Output the (X, Y) coordinate of the center of the cell containing the given text.  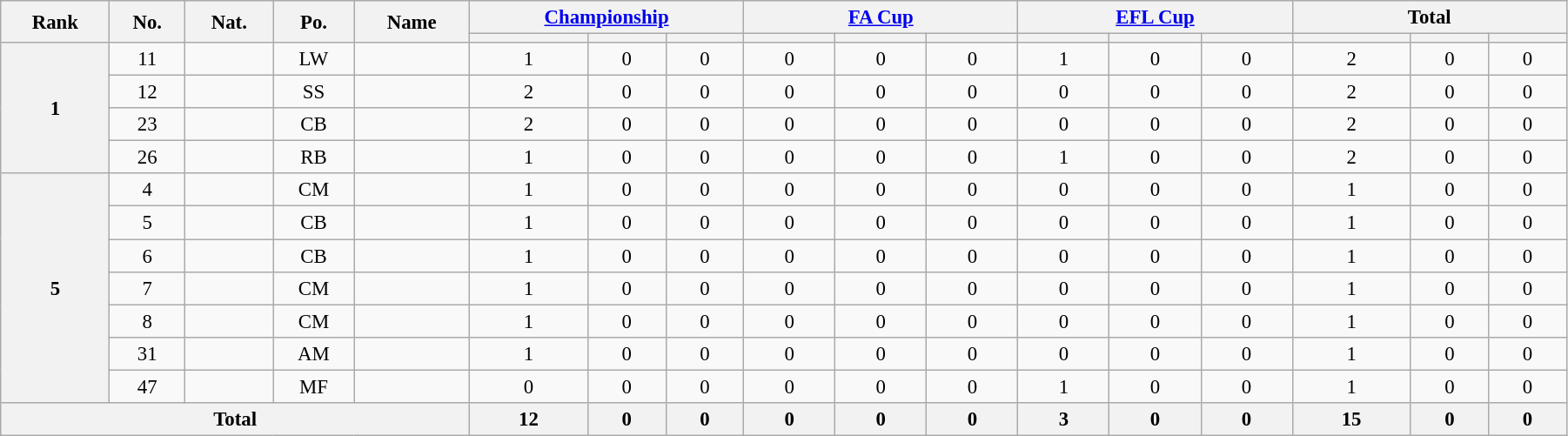
3 (1063, 419)
MF (313, 386)
11 (148, 59)
LW (313, 59)
Rank (56, 22)
31 (148, 353)
47 (148, 386)
6 (148, 256)
Championship (606, 17)
26 (148, 158)
Name (412, 22)
Nat. (230, 22)
8 (148, 321)
RB (313, 158)
4 (148, 191)
SS (313, 92)
7 (148, 288)
23 (148, 124)
No. (148, 22)
AM (313, 353)
15 (1351, 419)
EFL Cup (1156, 17)
FA Cup (881, 17)
Po. (313, 22)
